Identify which cell holds the provided text, then report its (x, y) central coordinate. 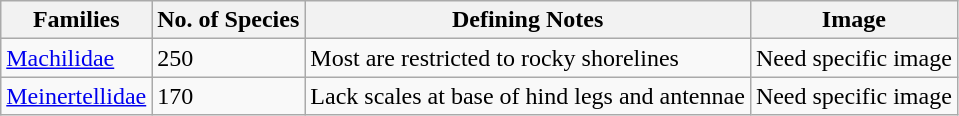
250 (228, 58)
Most are restricted to rocky shorelines (528, 58)
Machilidae (76, 58)
Defining Notes (528, 20)
170 (228, 96)
Lack scales at base of hind legs and antennae (528, 96)
Meinertellidae (76, 96)
Image (854, 20)
Families (76, 20)
No. of Species (228, 20)
